Determine the (X, Y) coordinate at the center of the cell enclosing the given text.  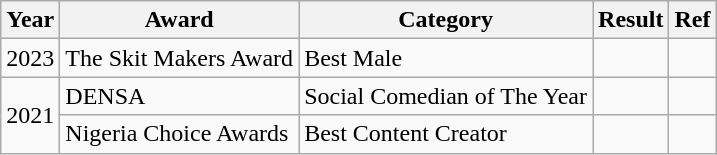
Best Male (446, 58)
Result (631, 20)
DENSA (180, 96)
2021 (30, 115)
Nigeria Choice Awards (180, 134)
Award (180, 20)
Ref (692, 20)
Best Content Creator (446, 134)
Year (30, 20)
2023 (30, 58)
Social Comedian of The Year (446, 96)
The Skit Makers Award (180, 58)
Category (446, 20)
